From the cell containing the given text, extract its center point as [x, y] coordinate. 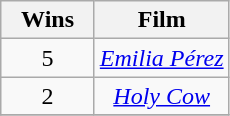
Emilia Pérez [162, 58]
Film [162, 20]
2 [48, 96]
5 [48, 58]
Holy Cow [162, 96]
Wins [48, 20]
